Output the (x, y) coordinate of the center of the cell containing the given text.  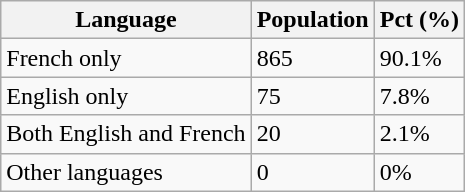
20 (312, 134)
Language (126, 20)
7.8% (419, 96)
90.1% (419, 58)
French only (126, 58)
2.1% (419, 134)
Other languages (126, 172)
Population (312, 20)
Pct (%) (419, 20)
0 (312, 172)
865 (312, 58)
75 (312, 96)
0% (419, 172)
English only (126, 96)
Both English and French (126, 134)
